From the cell containing the given text, extract its center point as (x, y) coordinate. 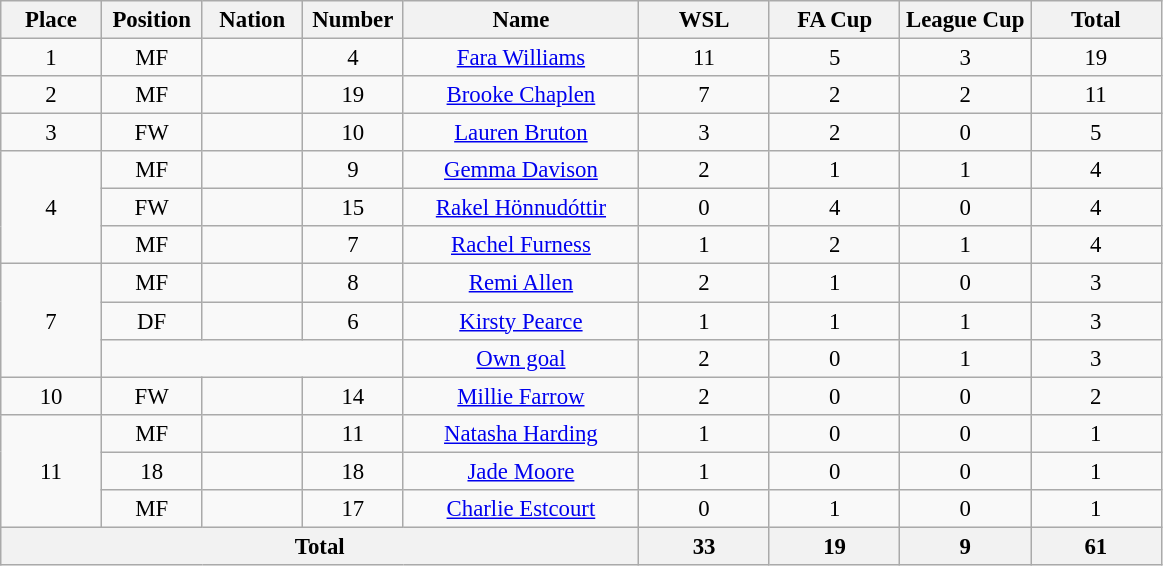
WSL (704, 20)
Gemma Davison (521, 170)
FA Cup (834, 20)
Natasha Harding (521, 433)
DF (152, 321)
Jade Moore (521, 471)
61 (1096, 546)
Nation (252, 20)
Millie Farrow (521, 396)
Fara Williams (521, 58)
League Cup (966, 20)
33 (704, 546)
Number (354, 20)
Charlie Estcourt (521, 509)
8 (354, 283)
Place (52, 20)
Position (152, 20)
Rachel Furness (521, 245)
Rakel Hönnudóttir (521, 208)
6 (354, 321)
17 (354, 509)
Name (521, 20)
Brooke Chaplen (521, 95)
Own goal (521, 358)
15 (354, 208)
Remi Allen (521, 283)
Kirsty Pearce (521, 321)
14 (354, 396)
Lauren Bruton (521, 133)
